Identify which cell holds the provided text, then report its [X, Y] central coordinate. 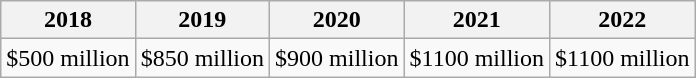
2021 [477, 20]
$500 million [68, 58]
$900 million [337, 58]
2020 [337, 20]
2019 [202, 20]
2022 [623, 20]
2018 [68, 20]
$850 million [202, 58]
